Determine the (X, Y) coordinate at the center of the cell enclosing the given text.  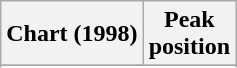
Peakposition (189, 34)
Chart (1998) (72, 34)
